Output the [X, Y] coordinate of the center of the cell containing the given text.  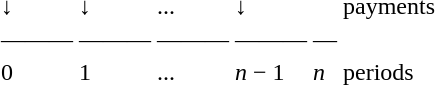
— [324, 39]
